Capture the cell that displays the provided text and extract its (x, y) central coordinate. 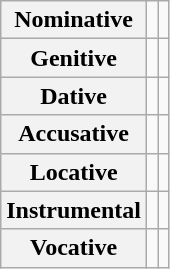
Locative (74, 172)
Accusative (74, 134)
Instrumental (74, 210)
Vocative (74, 248)
Dative (74, 96)
Nominative (74, 20)
Genitive (74, 58)
